Return the [X, Y] coordinate for the center point of the cell that contains the specified text.  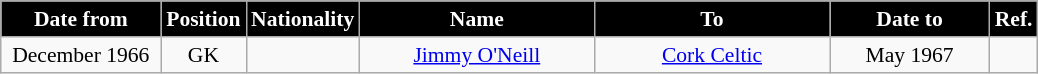
Name [476, 19]
To [712, 19]
Date from [81, 19]
Cork Celtic [712, 55]
May 1967 [910, 55]
Date to [910, 19]
Jimmy O'Neill [476, 55]
Ref. [1014, 19]
GK [204, 55]
December 1966 [81, 55]
Nationality [302, 19]
Position [204, 19]
